Provide the (x, y) coordinate of the cell's center where the given text is located.  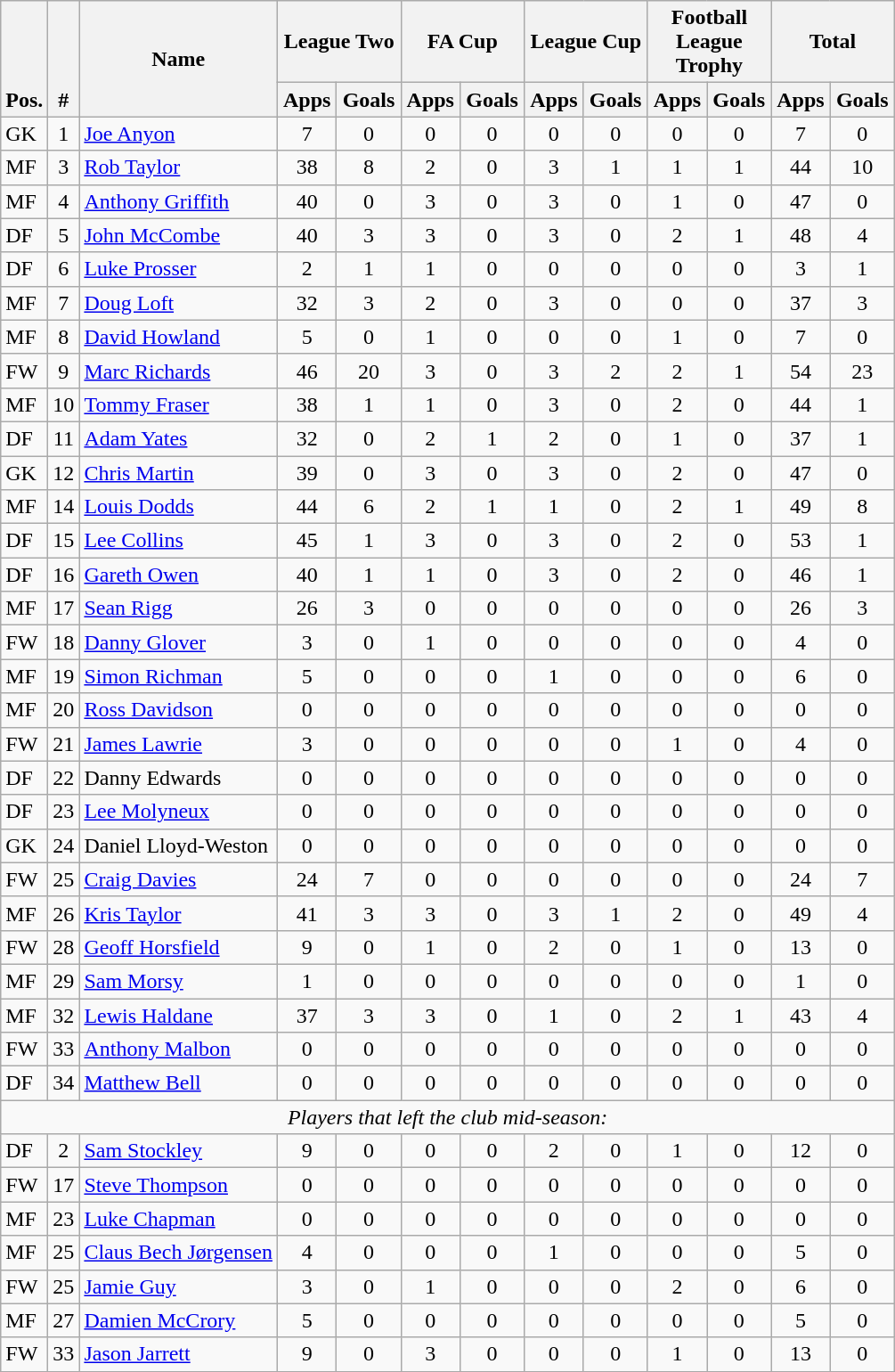
27 (64, 1320)
Anthony Malbon (178, 1049)
James Lawrie (178, 744)
29 (64, 981)
Luke Chapman (178, 1219)
Simon Richman (178, 676)
Ross Davidson (178, 710)
League Two (338, 42)
54 (801, 371)
Sean Rigg (178, 608)
# (64, 59)
18 (64, 642)
Players that left the club mid-season: (448, 1117)
Chris Martin (178, 473)
Tommy Fraser (178, 404)
14 (64, 507)
Doug Loft (178, 303)
Adam Yates (178, 438)
53 (801, 541)
Danny Edwards (178, 778)
Lewis Haldane (178, 1015)
15 (64, 541)
Sam Morsy (178, 981)
45 (306, 541)
Steve Thompson (178, 1185)
Lee Molyneux (178, 812)
48 (801, 235)
28 (64, 947)
Luke Prosser (178, 269)
League Cup (586, 42)
Danny Glover (178, 642)
Damien McCrory (178, 1320)
19 (64, 676)
FA Cup (463, 42)
Craig Davies (178, 879)
Louis Dodds (178, 507)
22 (64, 778)
43 (801, 1015)
Name (178, 59)
39 (306, 473)
Total (834, 42)
Lee Collins (178, 541)
Geoff Horsfield (178, 947)
David Howland (178, 337)
11 (64, 438)
Jamie Guy (178, 1286)
Pos. (25, 59)
Football League Trophy (709, 42)
Daniel Lloyd-Weston (178, 845)
34 (64, 1083)
Matthew Bell (178, 1083)
Gareth Owen (178, 575)
Marc Richards (178, 371)
16 (64, 575)
21 (64, 744)
41 (306, 913)
Kris Taylor (178, 913)
Rob Taylor (178, 167)
Sam Stockley (178, 1151)
Claus Bech Jørgensen (178, 1253)
Anthony Griffith (178, 201)
John McCombe (178, 235)
Jason Jarrett (178, 1354)
Joe Anyon (178, 134)
